Determine the [x, y] coordinate at the center of the cell enclosing the given text.  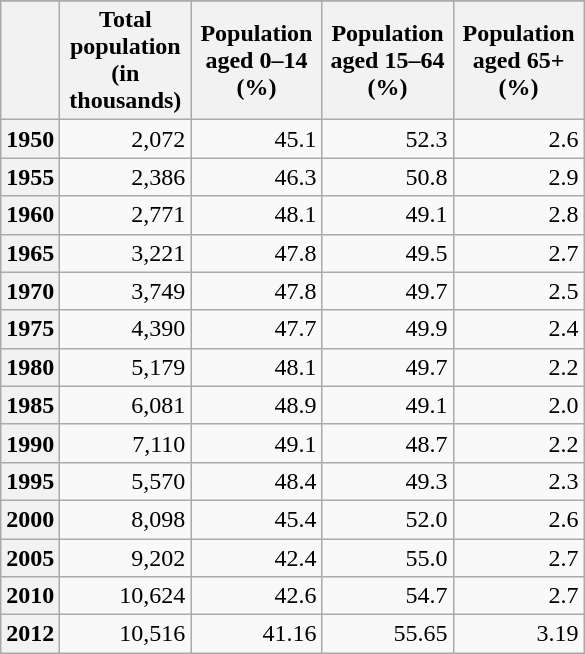
2012 [30, 634]
54.7 [388, 596]
1960 [30, 215]
52.3 [388, 139]
2,771 [126, 215]
45.1 [256, 139]
2.9 [518, 177]
48.7 [388, 443]
3.19 [518, 634]
2.3 [518, 481]
48.4 [256, 481]
50.8 [388, 177]
1995 [30, 481]
9,202 [126, 557]
3,221 [126, 253]
48.9 [256, 405]
52.0 [388, 519]
2000 [30, 519]
1980 [30, 367]
2010 [30, 596]
46.3 [256, 177]
1950 [30, 139]
7,110 [126, 443]
1990 [30, 443]
49.9 [388, 329]
1970 [30, 291]
49.3 [388, 481]
41.16 [256, 634]
6,081 [126, 405]
55.0 [388, 557]
42.4 [256, 557]
2.4 [518, 329]
2,072 [126, 139]
Population aged 0–14 (%) [256, 60]
4,390 [126, 329]
55.65 [388, 634]
1965 [30, 253]
2,386 [126, 177]
2005 [30, 557]
10,624 [126, 596]
2.0 [518, 405]
10,516 [126, 634]
3,749 [126, 291]
42.6 [256, 596]
Population aged 65+ (%) [518, 60]
8,098 [126, 519]
47.7 [256, 329]
Total population (in thousands) [126, 60]
5,570 [126, 481]
1985 [30, 405]
2.5 [518, 291]
1975 [30, 329]
49.5 [388, 253]
45.4 [256, 519]
5,179 [126, 367]
1955 [30, 177]
Population aged 15–64 (%) [388, 60]
2.8 [518, 215]
